Detect which cell encompasses the target text, then output its (x, y) center coordinate. 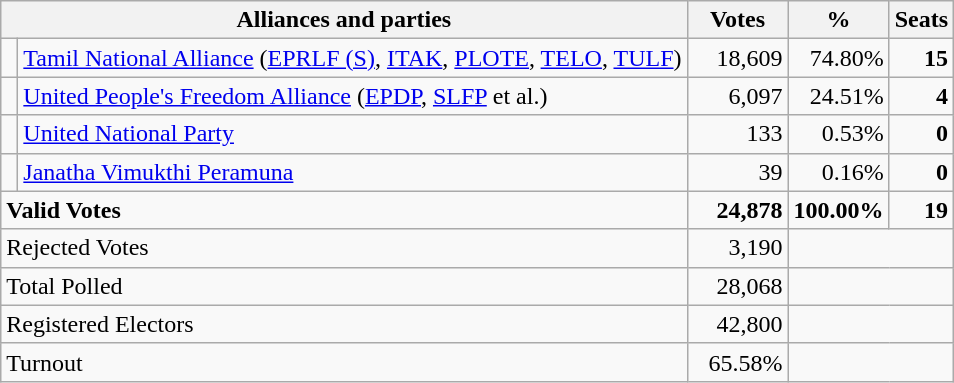
% (838, 20)
133 (738, 134)
39 (738, 172)
15 (921, 58)
74.80% (838, 58)
0.16% (838, 172)
42,800 (738, 324)
19 (921, 210)
0.53% (838, 134)
65.58% (738, 362)
6,097 (738, 96)
4 (921, 96)
28,068 (738, 286)
Turnout (344, 362)
18,609 (738, 58)
24,878 (738, 210)
Janatha Vimukthi Peramuna (352, 172)
24.51% (838, 96)
Votes (738, 20)
Rejected Votes (344, 248)
Alliances and parties (344, 20)
United National Party (352, 134)
United People's Freedom Alliance (EPDP, SLFP et al.) (352, 96)
100.00% (838, 210)
Seats (921, 20)
Total Polled (344, 286)
Registered Electors (344, 324)
3,190 (738, 248)
Valid Votes (344, 210)
Tamil National Alliance (EPRLF (S), ITAK, PLOTE, TELO, TULF) (352, 58)
